Pinpoint the cell where the given text exists, returning its (x, y) midpoint coordinate. 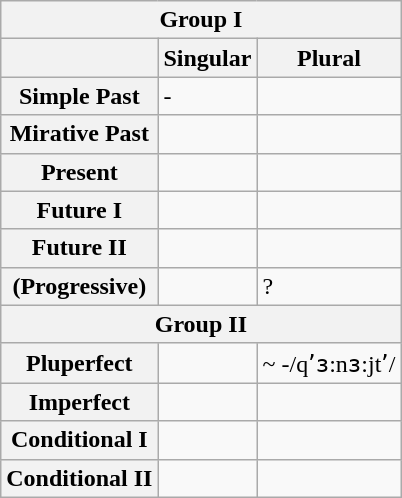
Present (80, 172)
? (329, 286)
Simple Past (80, 96)
Group I (201, 20)
Mirative Past (80, 134)
Conditional I (80, 440)
Singular (208, 58)
Future II (80, 248)
Pluperfect (80, 363)
- (208, 96)
Imperfect (80, 402)
Plural (329, 58)
~ -/qʼɜ:nɜ:jtʼ/ (329, 363)
Future I (80, 210)
Group II (201, 324)
(Progressive) (80, 286)
Conditional II (80, 478)
